For the text-containing cell, return its midpoint in (X, Y) coordinate format. 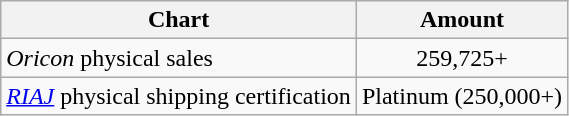
Amount (462, 20)
Oricon physical sales (179, 58)
259,725+ (462, 58)
Platinum (250,000+) (462, 96)
RIAJ physical shipping certification (179, 96)
Chart (179, 20)
